Determine the (X, Y) coordinate at the center of the cell enclosing the given text.  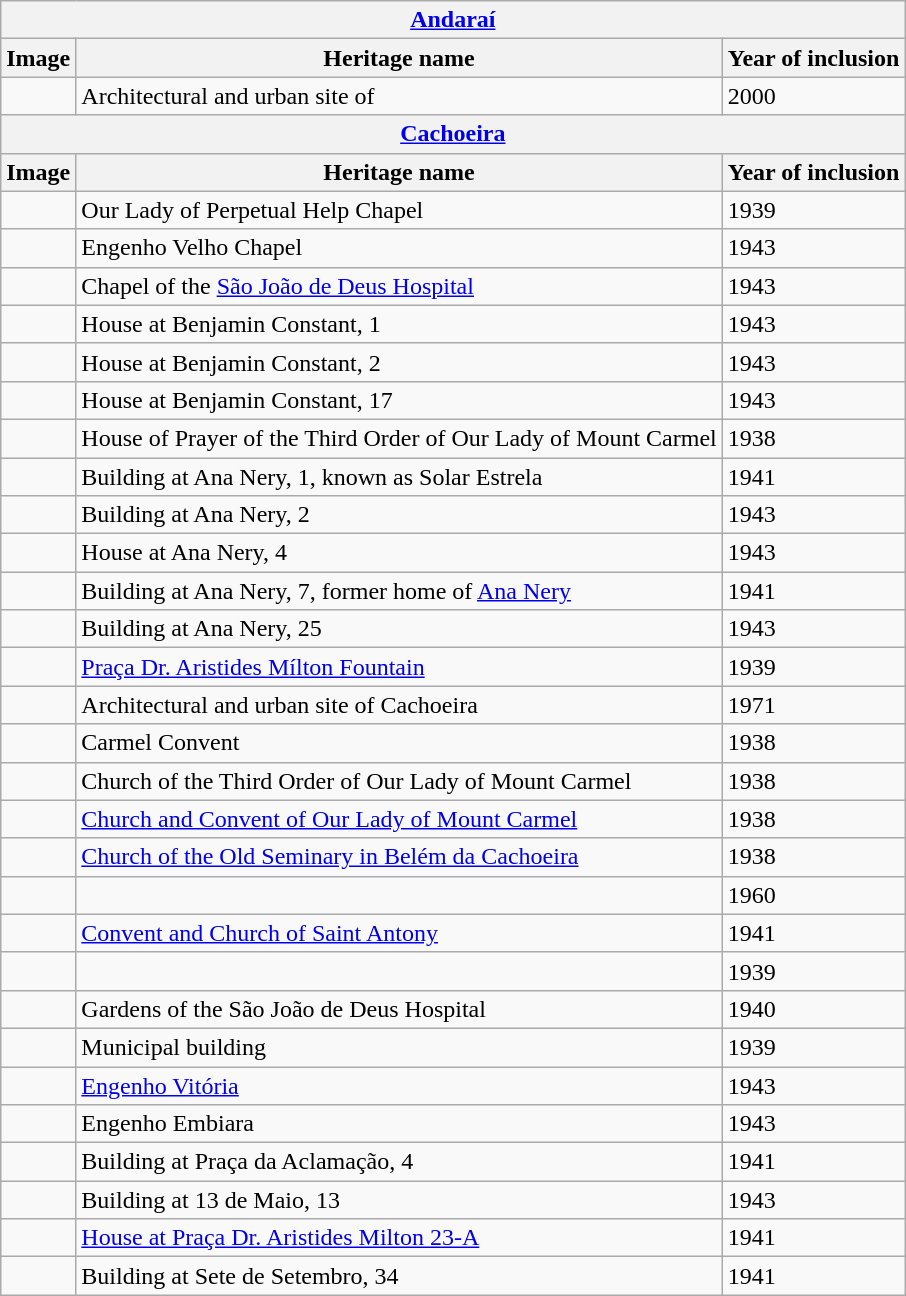
House of Prayer of the Third Order of Our Lady of Mount Carmel (399, 438)
Architectural and urban site of (399, 96)
Praça Dr. Aristides Mílton Fountain (399, 667)
Convent and Church of Saint Antony (399, 933)
Building at Ana Nery, 2 (399, 515)
Building at Ana Nery, 25 (399, 629)
Our Lady of Perpetual Help Chapel (399, 210)
Engenho Vitória (399, 1085)
Chapel of the São João de Deus Hospital (399, 286)
Building at Praça da Aclamação, 4 (399, 1162)
Gardens of the São João de Deus Hospital (399, 1009)
Building at Sete de Setembro, 34 (399, 1276)
Andaraí (453, 20)
House at Benjamin Constant, 17 (399, 400)
1971 (814, 705)
Building at Ana Nery, 1, known as Solar Estrela (399, 477)
Cachoeira (453, 134)
Carmel Convent (399, 743)
Engenho Velho Chapel (399, 248)
1960 (814, 895)
Engenho Embiara (399, 1124)
1940 (814, 1009)
House at Benjamin Constant, 1 (399, 324)
2000 (814, 96)
Church of the Old Seminary in Belém da Cachoeira (399, 857)
Church of the Third Order of Our Lady of Mount Carmel (399, 781)
Architectural and urban site of Cachoeira (399, 705)
House at Ana Nery, 4 (399, 553)
Building at Ana Nery, 7, former home of Ana Nery (399, 591)
Municipal building (399, 1047)
House at Praça Dr. Aristides Milton 23-A (399, 1238)
House at Benjamin Constant, 2 (399, 362)
Church and Convent of Our Lady of Mount Carmel (399, 819)
Building at 13 de Maio, 13 (399, 1200)
